Detect which cell encompasses the target text, then output its (x, y) center coordinate. 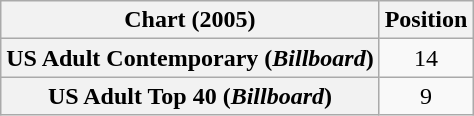
Chart (2005) (190, 20)
US Adult Contemporary (Billboard) (190, 58)
US Adult Top 40 (Billboard) (190, 96)
9 (426, 96)
Position (426, 20)
14 (426, 58)
